Scan for the cell matching the given text and deliver its (x, y) coordinate at center. 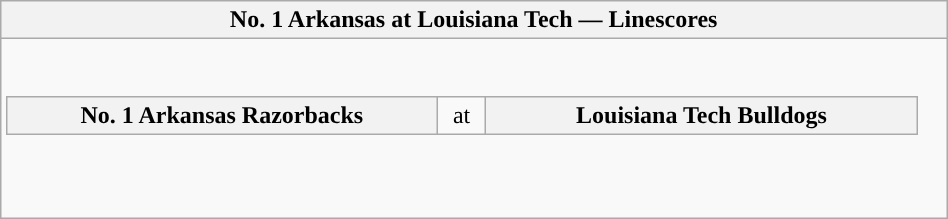
No. 1 Arkansas Razorbacks (222, 115)
No. 1 Arkansas Razorbacks at Louisiana Tech Bulldogs (474, 129)
at (462, 115)
Louisiana Tech Bulldogs (702, 115)
No. 1 Arkansas at Louisiana Tech — Linescores (474, 20)
